Find where the given text appears and provide that cell's center as [X, Y] coordinate. 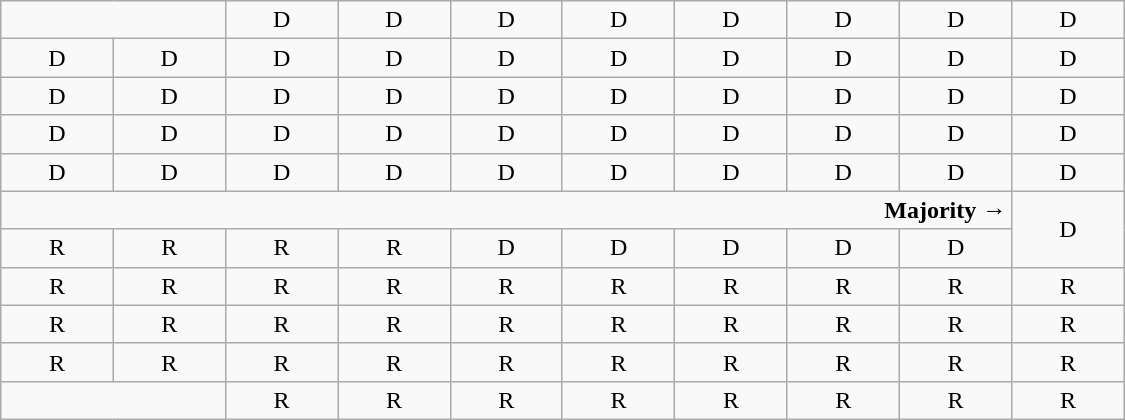
Majority → [506, 210]
